Scan for the cell matching the given text and deliver its [x, y] coordinate at center. 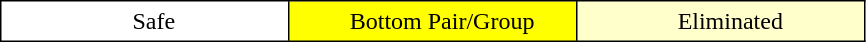
Safe [145, 21]
Eliminated [721, 21]
Bottom Pair/Group [433, 21]
